Scan for the cell matching the given text and deliver its [x, y] coordinate at center. 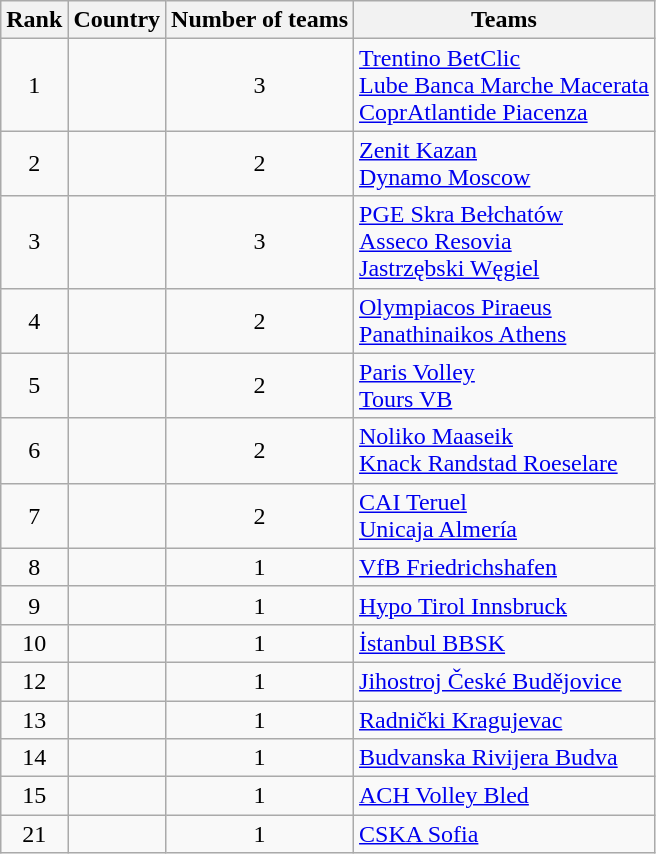
Zenit Kazan Dynamo Moscow [504, 164]
Radnički Kragujevac [504, 719]
Teams [504, 20]
6 [34, 450]
VfB Friedrichshafen [504, 567]
9 [34, 605]
13 [34, 719]
ACH Volley Bled [504, 796]
Jihostroj České Budějovice [504, 681]
CAI Teruel Unicaja Almería [504, 516]
5 [34, 386]
21 [34, 834]
14 [34, 758]
10 [34, 643]
Country [117, 20]
8 [34, 567]
Rank [34, 20]
Olympiacos Piraeus Panathinaikos Athens [504, 320]
12 [34, 681]
Number of teams [260, 20]
7 [34, 516]
CSKA Sofia [504, 834]
Noliko Maaseik Knack Randstad Roeselare [504, 450]
Budvanska Rivijera Budva [504, 758]
15 [34, 796]
Paris Volley Tours VB [504, 386]
Trentino BetClic Lube Banca Marche Macerata CoprAtlantide Piacenza [504, 85]
PGE Skra Bełchatów Asseco Resovia Jastrzębski Węgiel [504, 242]
Hypo Tirol Innsbruck [504, 605]
İstanbul BBSK [504, 643]
4 [34, 320]
